Scan for the cell matching the given text and deliver its (X, Y) coordinate at center. 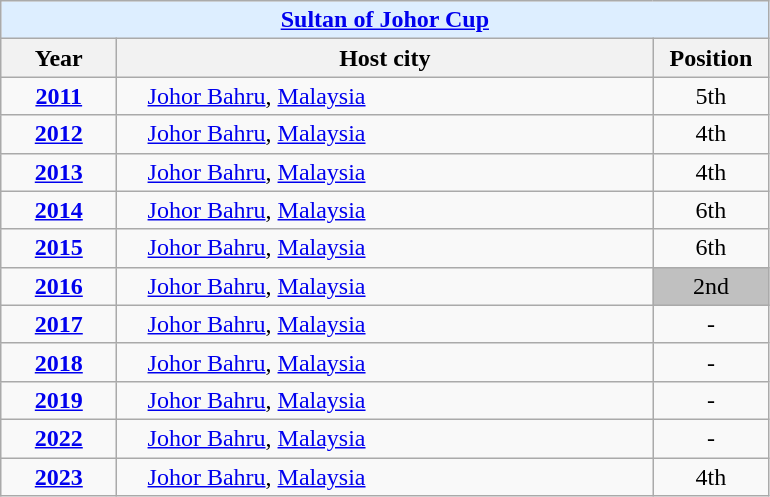
2011 (59, 96)
Host city (385, 58)
2018 (59, 362)
2013 (59, 172)
2019 (59, 400)
Position (711, 58)
2016 (59, 286)
Sultan of Johor Cup (385, 20)
5th (711, 96)
Year (59, 58)
2nd (711, 286)
2023 (59, 477)
2012 (59, 134)
2014 (59, 210)
2022 (59, 438)
2015 (59, 248)
2017 (59, 324)
